Pinpoint the cell where the given text exists, returning its [x, y] midpoint coordinate. 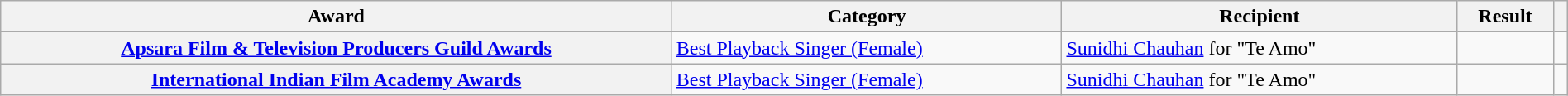
Result [1505, 17]
Category [867, 17]
Apsara Film & Television Producers Guild Awards [336, 48]
Award [336, 17]
International Indian Film Academy Awards [336, 79]
Recipient [1260, 17]
